Identify which cell holds the provided text, then report its (x, y) central coordinate. 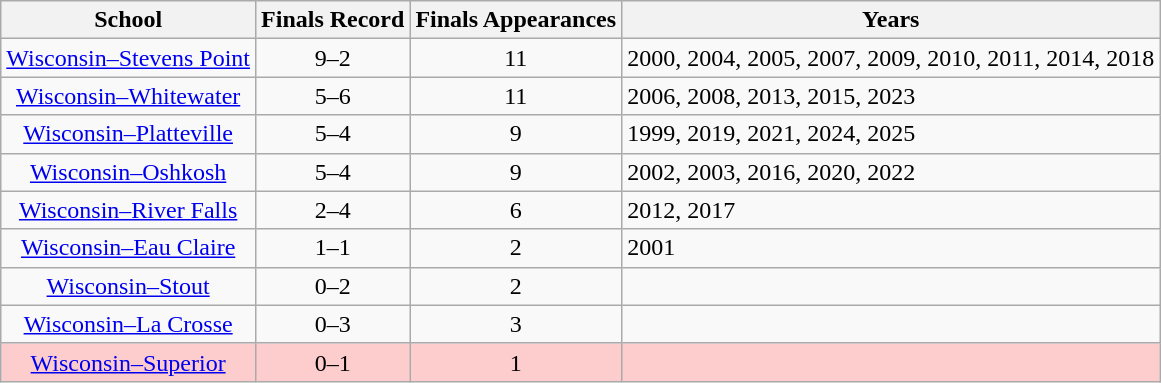
9–2 (333, 58)
5–6 (333, 96)
1 (516, 362)
Wisconsin–Eau Claire (128, 248)
2000, 2004, 2005, 2007, 2009, 2010, 2011, 2014, 2018 (891, 58)
Wisconsin–Whitewater (128, 96)
2006, 2008, 2013, 2015, 2023 (891, 96)
School (128, 20)
0–1 (333, 362)
2001 (891, 248)
2002, 2003, 2016, 2020, 2022 (891, 172)
Wisconsin–La Crosse (128, 324)
1–1 (333, 248)
1999, 2019, 2021, 2024, 2025 (891, 134)
6 (516, 210)
Finals Appearances (516, 20)
2012, 2017 (891, 210)
Wisconsin–Oshkosh (128, 172)
0–3 (333, 324)
3 (516, 324)
2–4 (333, 210)
Finals Record (333, 20)
Wisconsin–Superior (128, 362)
Wisconsin–Stevens Point (128, 58)
Wisconsin–River Falls (128, 210)
0–2 (333, 286)
Wisconsin–Stout (128, 286)
Wisconsin–Platteville (128, 134)
Years (891, 20)
